Detect which cell encompasses the target text, then output its [X, Y] center coordinate. 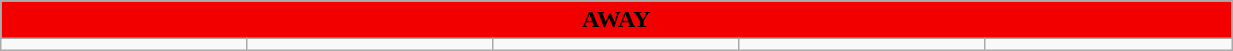
AWAY [616, 20]
